Identify which cell holds the provided text, then report its (x, y) central coordinate. 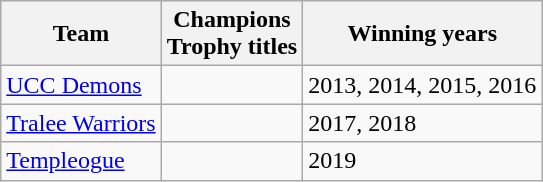
Champions Trophy titles (232, 34)
Winning years (422, 34)
Team (81, 34)
2017, 2018 (422, 123)
Templeogue (81, 161)
UCC Demons (81, 85)
Tralee Warriors (81, 123)
2019 (422, 161)
2013, 2014, 2015, 2016 (422, 85)
